Locate the cell with the specified text and output its [X, Y] center coordinate. 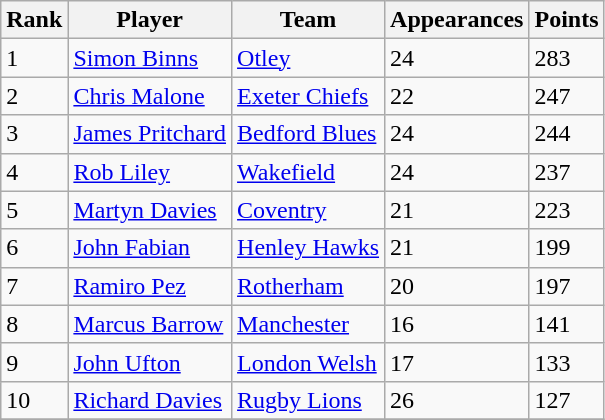
Points [566, 20]
8 [34, 324]
Rugby Lions [308, 400]
244 [566, 134]
Richard Davies [150, 400]
Marcus Barrow [150, 324]
223 [566, 210]
247 [566, 96]
1 [34, 58]
Martyn Davies [150, 210]
Wakefield [308, 172]
17 [457, 362]
133 [566, 362]
5 [34, 210]
Henley Hawks [308, 248]
22 [457, 96]
Rotherham [308, 286]
6 [34, 248]
James Pritchard [150, 134]
127 [566, 400]
Player [150, 20]
Coventry [308, 210]
Appearances [457, 20]
20 [457, 286]
Exeter Chiefs [308, 96]
John Fabian [150, 248]
Rob Liley [150, 172]
Simon Binns [150, 58]
2 [34, 96]
26 [457, 400]
Manchester [308, 324]
283 [566, 58]
John Ufton [150, 362]
197 [566, 286]
Otley [308, 58]
10 [34, 400]
Ramiro Pez [150, 286]
London Welsh [308, 362]
Bedford Blues [308, 134]
Chris Malone [150, 96]
199 [566, 248]
Rank [34, 20]
7 [34, 286]
9 [34, 362]
Team [308, 20]
3 [34, 134]
237 [566, 172]
4 [34, 172]
16 [457, 324]
141 [566, 324]
